Return the (x, y) coordinate for the center point of the cell that contains the specified text.  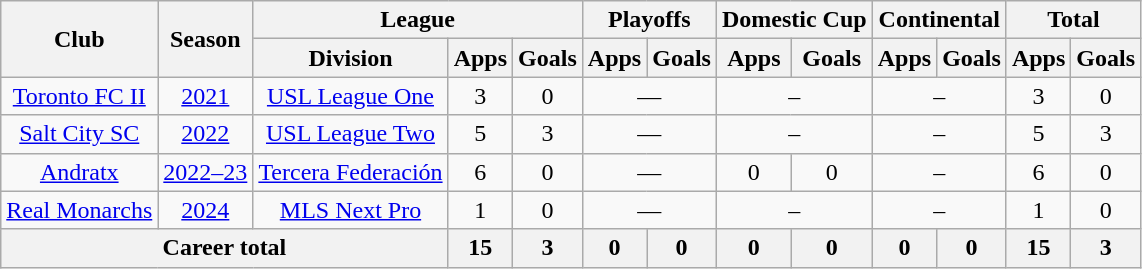
Season (206, 39)
Andratx (80, 172)
Toronto FC II (80, 96)
USL League Two (350, 134)
Career total (224, 248)
MLS Next Pro (350, 210)
2024 (206, 210)
2021 (206, 96)
Total (1073, 20)
Real Monarchs (80, 210)
2022–23 (206, 172)
Continental (939, 20)
Division (350, 58)
Playoffs (649, 20)
2022 (206, 134)
USL League One (350, 96)
Domestic Cup (794, 20)
Club (80, 39)
League (418, 20)
Salt City SC (80, 134)
Tercera Federación (350, 172)
